For the text-containing cell, return its midpoint in [X, Y] coordinate format. 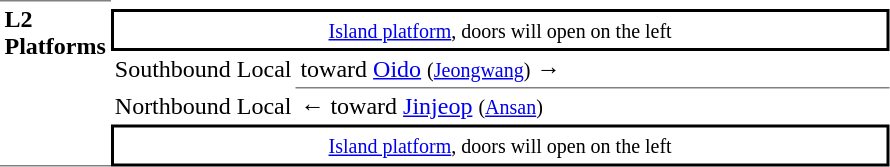
Northbound Local [203, 106]
← toward Jinjeop (Ansan) [593, 106]
toward Oido (Jeongwang) → [593, 69]
Southbound Local [203, 69]
L2Platforms [55, 83]
